Identify which cell holds the provided text, then report its (X, Y) central coordinate. 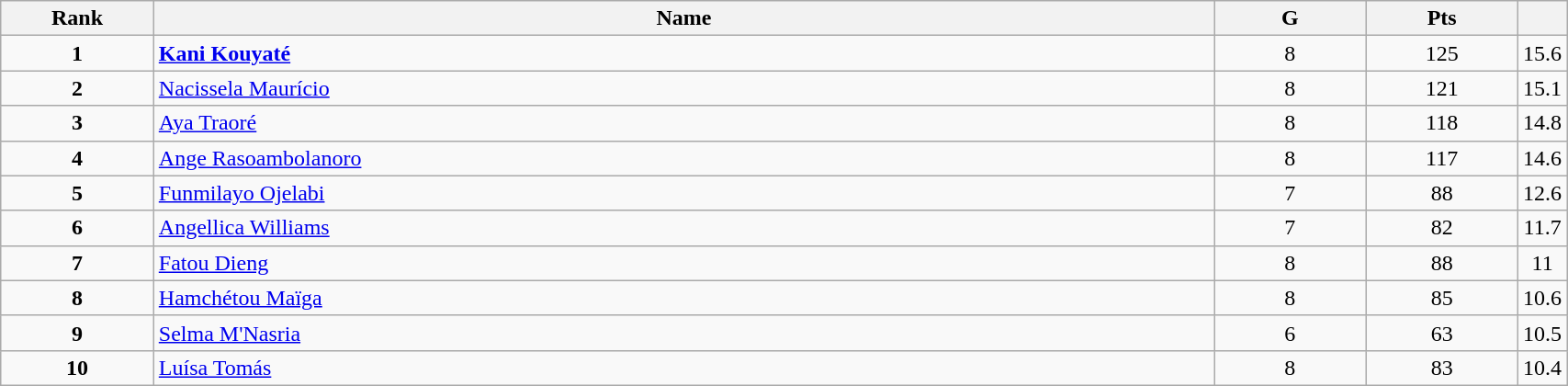
Ange Rasoambolanoro (683, 158)
1 (77, 53)
10 (77, 368)
Rank (77, 18)
121 (1442, 88)
Funmilayo Ojelabi (683, 193)
11.7 (1543, 228)
10.5 (1543, 333)
Aya Traoré (683, 123)
15.1 (1543, 88)
85 (1442, 298)
Fatou Dieng (683, 263)
14.8 (1543, 123)
Hamchétou Maïga (683, 298)
12.6 (1543, 193)
10.4 (1543, 368)
Selma M'Nasria (683, 333)
Luísa Tomás (683, 368)
Nacissela Maurício (683, 88)
15.6 (1543, 53)
83 (1442, 368)
Name (683, 18)
9 (77, 333)
117 (1442, 158)
118 (1442, 123)
Pts (1442, 18)
125 (1442, 53)
5 (77, 193)
4 (77, 158)
11 (1543, 263)
63 (1442, 333)
Kani Kouyaté (683, 53)
2 (77, 88)
14.6 (1543, 158)
G (1290, 18)
10.6 (1543, 298)
82 (1442, 228)
3 (77, 123)
Angellica Williams (683, 228)
